Find where the given text appears and provide that cell's center as (X, Y) coordinate. 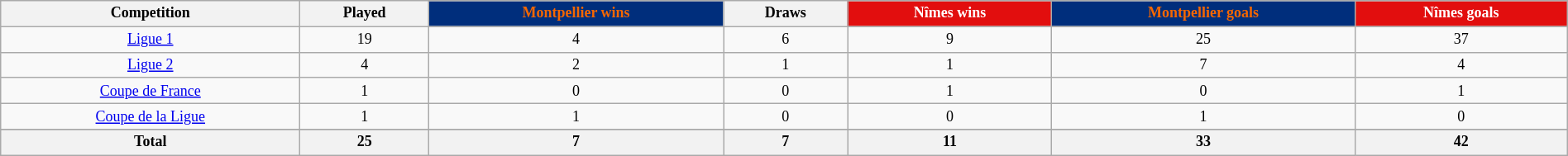
9 (949, 40)
11 (949, 142)
42 (1460, 142)
Ligue 2 (151, 64)
6 (786, 40)
33 (1203, 142)
Montpellier wins (576, 13)
Nîmes goals (1460, 13)
Played (365, 13)
2 (576, 64)
Coupe de la Ligue (151, 116)
Nîmes wins (949, 13)
Ligue 1 (151, 40)
Coupe de France (151, 91)
Competition (151, 13)
Draws (786, 13)
37 (1460, 40)
Total (151, 142)
19 (365, 40)
Montpellier goals (1203, 13)
